Find where the given text appears and provide that cell's center as (x, y) coordinate. 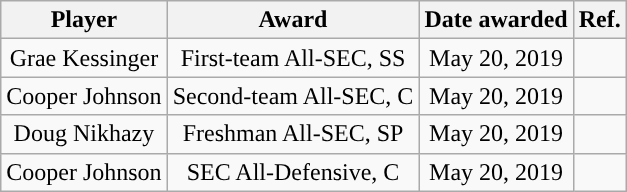
Doug Nikhazy (84, 134)
Player (84, 20)
Grae Kessinger (84, 58)
Freshman All-SEC, SP (293, 134)
SEC All-Defensive, C (293, 172)
Award (293, 20)
Date awarded (496, 20)
First-team All-SEC, SS (293, 58)
Second-team All-SEC, C (293, 96)
Ref. (600, 20)
